Provide the [x, y] coordinate of the cell's center where the given text is located.  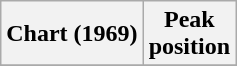
Peakposition [189, 34]
Chart (1969) [72, 34]
